Find where the given text appears and provide that cell's center as [x, y] coordinate. 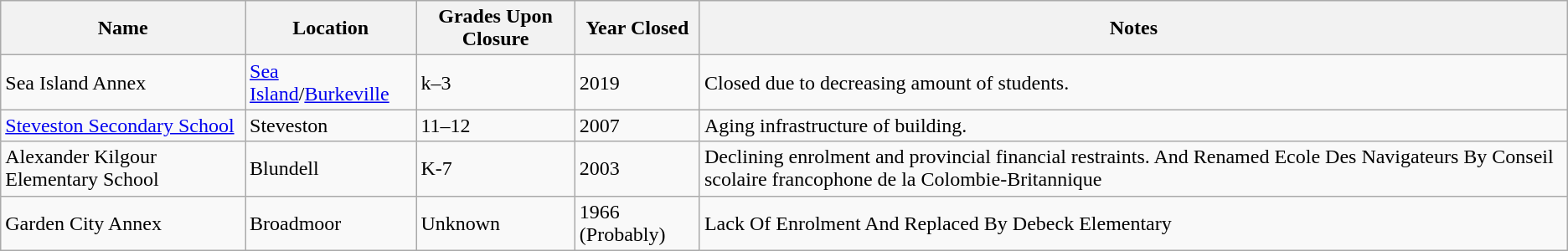
k–3 [496, 82]
Steveston [330, 125]
Grades Upon Closure [496, 28]
Garden City Annex [123, 223]
Broadmoor [330, 223]
2003 [637, 169]
2007 [637, 125]
Unknown [496, 223]
K-7 [496, 169]
Name [123, 28]
Aging infrastructure of building. [1133, 125]
Alexander Kilgour Elementary School [123, 169]
Steveston Secondary School [123, 125]
Sea Island/Burkeville [330, 82]
Closed due to decreasing amount of students. [1133, 82]
Lack Of Enrolment And Replaced By Debeck Elementary [1133, 223]
2019 [637, 82]
Blundell [330, 169]
1966 (Probably) [637, 223]
Declining enrolment and provincial financial restraints. And Renamed Ecole Des Navigateurs By Conseil scolaire francophone de la Colombie-Britannique [1133, 169]
Notes [1133, 28]
11–12 [496, 125]
Location [330, 28]
Sea Island Annex [123, 82]
Year Closed [637, 28]
